Determine the (x, y) coordinate at the center of the cell enclosing the given text.  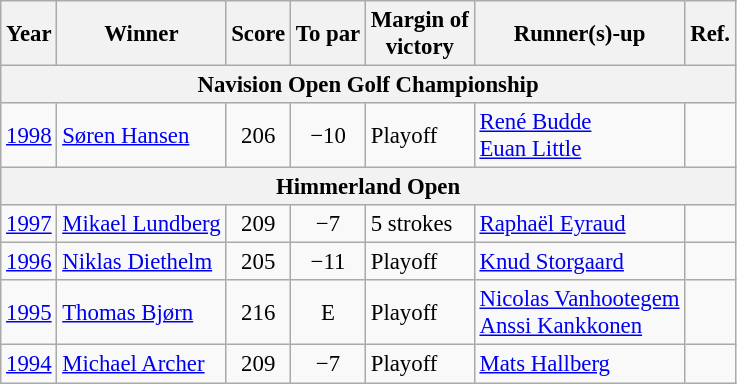
1996 (29, 262)
Thomas Bjørn (142, 312)
206 (258, 136)
Margin ofvictory (420, 34)
216 (258, 312)
Score (258, 34)
1997 (29, 224)
To par (328, 34)
Ref. (710, 34)
Mikael Lundberg (142, 224)
Winner (142, 34)
Niklas Diethelm (142, 262)
Year (29, 34)
Søren Hansen (142, 136)
−11 (328, 262)
Himmerland Open (368, 187)
Mats Hallberg (580, 364)
Michael Archer (142, 364)
−10 (328, 136)
1998 (29, 136)
Runner(s)-up (580, 34)
1995 (29, 312)
René Budde Euan Little (580, 136)
E (328, 312)
Navision Open Golf Championship (368, 85)
5 strokes (420, 224)
Knud Storgaard (580, 262)
205 (258, 262)
Raphaël Eyraud (580, 224)
1994 (29, 364)
Nicolas Vanhootegem Anssi Kankkonen (580, 312)
